Capture the cell that displays the provided text and extract its [x, y] central coordinate. 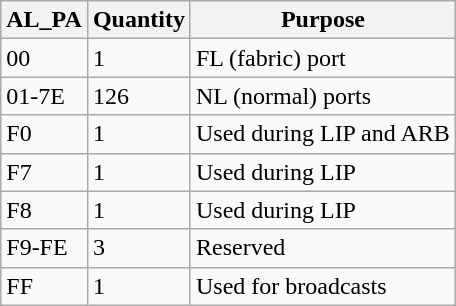
AL_PA [44, 20]
Purpose [322, 20]
Quantity [138, 20]
FL (fabric) port [322, 58]
126 [138, 96]
Used for broadcasts [322, 286]
Reserved [322, 248]
NL (normal) ports [322, 96]
F7 [44, 172]
F9-FE [44, 248]
FF [44, 286]
3 [138, 248]
F8 [44, 210]
01-7E [44, 96]
F0 [44, 134]
Used during LIP and ARB [322, 134]
00 [44, 58]
